Identify which cell holds the provided text, then report its [x, y] central coordinate. 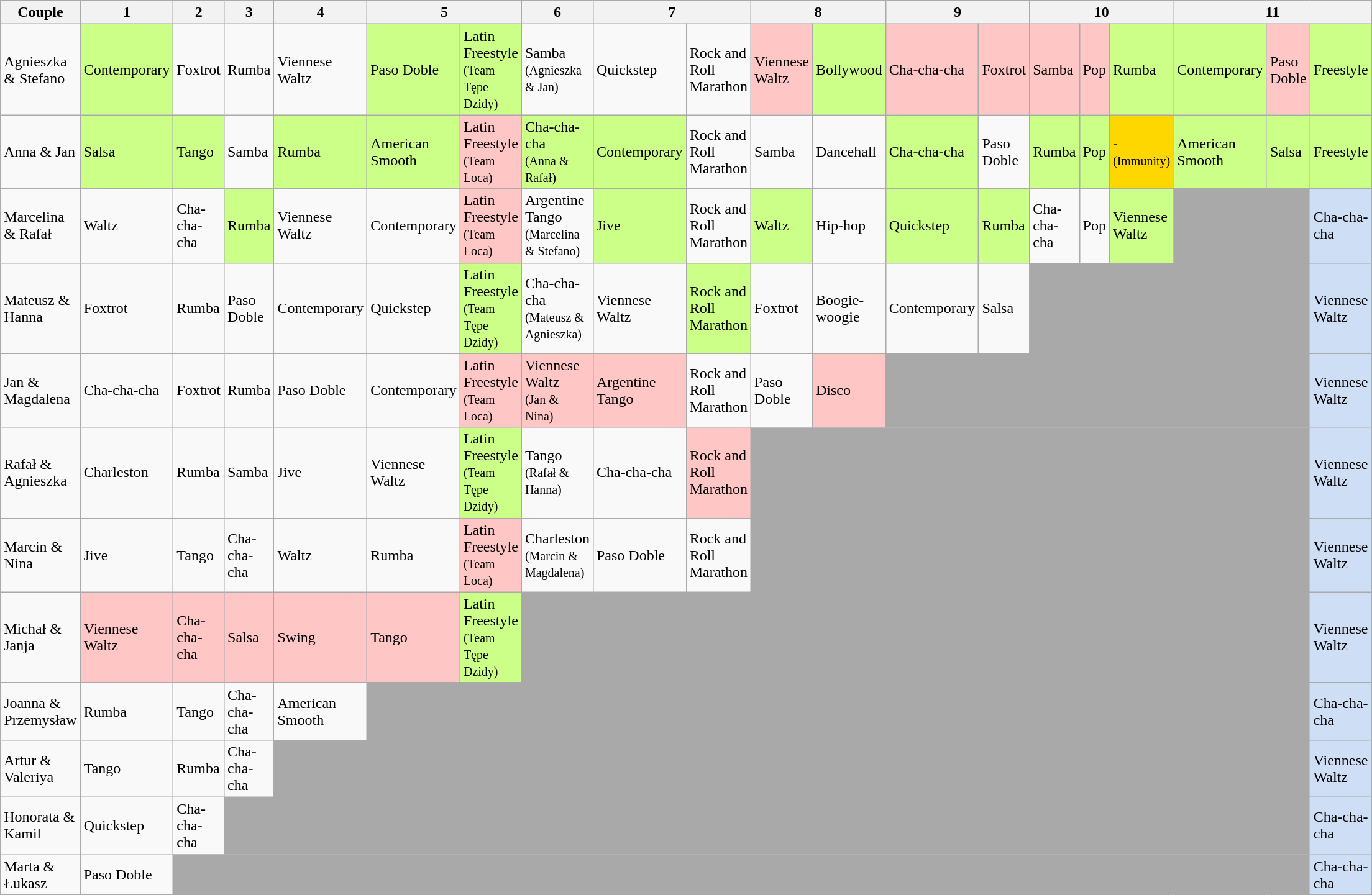
Rafał & Agnieszka [40, 473]
Disco [849, 390]
Joanna & Przemysław [40, 711]
11 [1273, 12]
4 [321, 12]
Boogie-woogie [849, 308]
Jan & Magdalena [40, 390]
3 [249, 12]
Samba(Agnieszka & Jan) [557, 70]
Mateusz & Hanna [40, 308]
7 [672, 12]
Charleston [127, 473]
6 [557, 12]
Swing [321, 637]
Viennese Waltz(Jan & Nina) [557, 390]
Marcelina & Rafał [40, 226]
Marcin & Nina [40, 555]
Hip-hop [849, 226]
8 [819, 12]
Dancehall [849, 152]
9 [957, 12]
Cha-cha-cha(Mateusz & Agnieszka) [557, 308]
10 [1102, 12]
Agnieszka & Stefano [40, 70]
Cha-cha-cha(Anna & Rafał) [557, 152]
Charleston(Marcin & Magdalena) [557, 555]
Bollywood [849, 70]
Tango(Rafał & Hanna) [557, 473]
1 [127, 12]
Artur & Valeriya [40, 768]
Argentine Tango [639, 390]
Argentine Tango(Marcelina & Stefano) [557, 226]
5 [445, 12]
-(Immunity) [1141, 152]
Anna & Jan [40, 152]
Michał & Janja [40, 637]
Marta & Łukasz [40, 875]
Couple [40, 12]
2 [199, 12]
Honorata & Kamil [40, 825]
